For the text-containing cell, return its midpoint in [x, y] coordinate format. 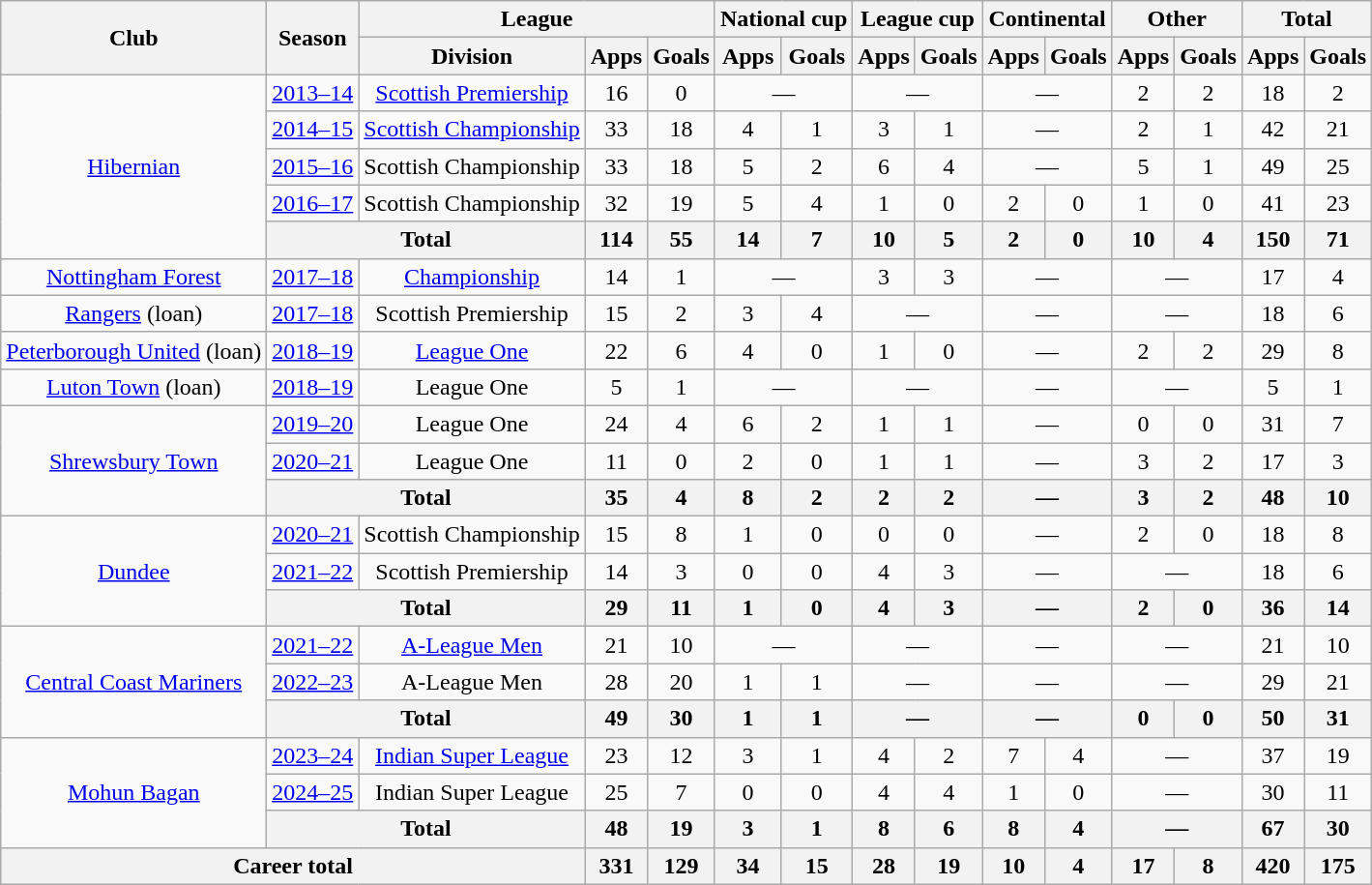
420 [1272, 866]
331 [616, 866]
12 [682, 755]
2023–24 [313, 755]
37 [1272, 755]
Luton Town (loan) [133, 387]
2015–16 [313, 166]
32 [616, 203]
Career total [293, 866]
41 [1272, 203]
50 [1272, 719]
Shrewsbury Town [133, 460]
35 [616, 498]
175 [1338, 866]
Peterborough United (loan) [133, 350]
Mohun Bagan [133, 792]
Rangers (loan) [133, 313]
55 [682, 240]
16 [616, 93]
Division [472, 56]
2014–15 [313, 130]
36 [1272, 608]
150 [1272, 240]
42 [1272, 130]
34 [747, 866]
Hibernian [133, 166]
Dundee [133, 572]
Continental [1047, 19]
71 [1338, 240]
National cup [783, 19]
2022–23 [313, 682]
Other [1177, 19]
Club [133, 38]
129 [682, 866]
2016–17 [313, 203]
22 [616, 350]
Central Coast Mariners [133, 682]
Nottingham Forest [133, 277]
2019–20 [313, 424]
20 [682, 682]
League [538, 19]
67 [1272, 829]
Championship [472, 277]
2024–25 [313, 792]
114 [616, 240]
Season [313, 38]
24 [616, 424]
2013–14 [313, 93]
League cup [918, 19]
